Return the (X, Y) coordinate for the center point of the cell that contains the specified text.  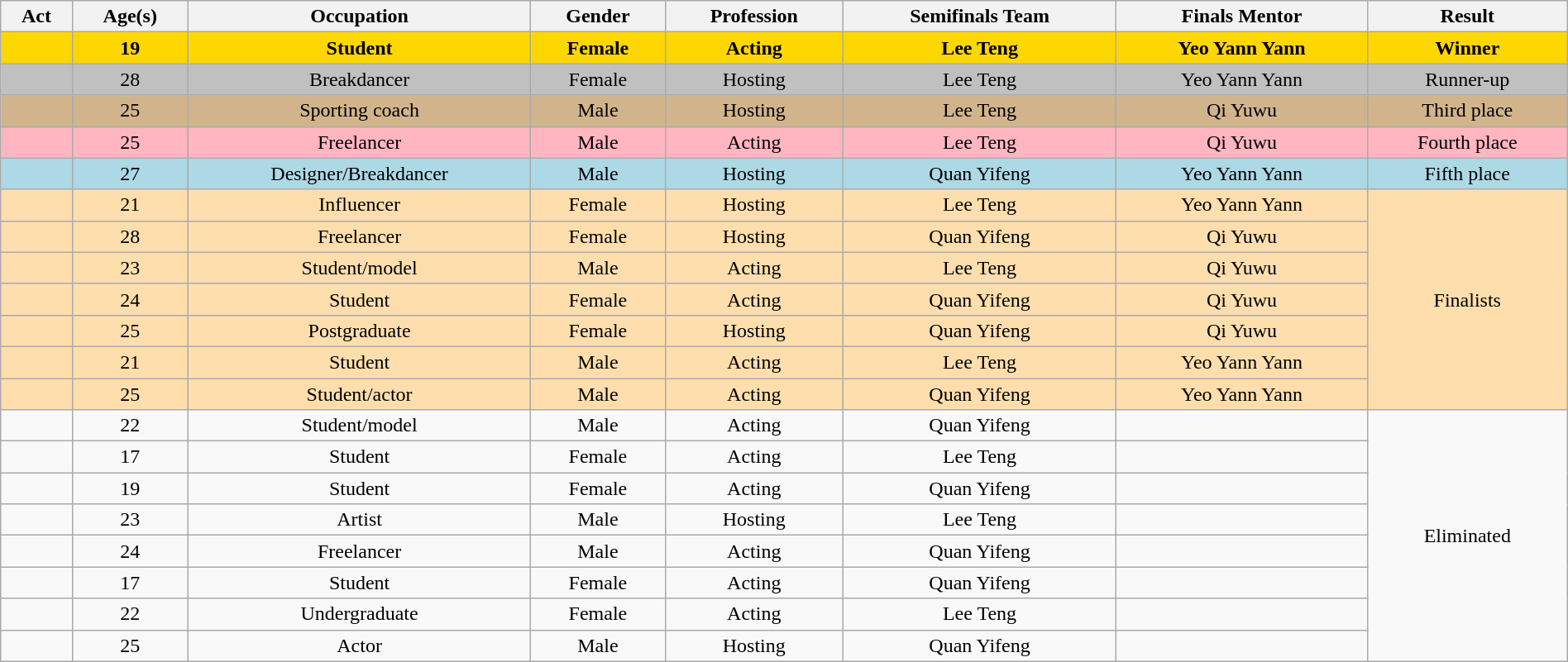
Designer/Breakdancer (359, 174)
Postgraduate (359, 331)
Winner (1467, 48)
Runner-up (1467, 79)
Semifinals Team (979, 17)
Profession (754, 17)
Actor (359, 645)
Sporting coach (359, 111)
Result (1467, 17)
Fourth place (1467, 142)
Eliminated (1467, 536)
Student/actor (359, 394)
Act (36, 17)
Gender (598, 17)
Occupation (359, 17)
Influencer (359, 205)
27 (130, 174)
Third place (1467, 111)
Breakdancer (359, 79)
Finals Mentor (1242, 17)
Artist (359, 520)
Fifth place (1467, 174)
Age(s) (130, 17)
Finalists (1467, 299)
Undergraduate (359, 614)
